Capture the cell that displays the provided text and extract its [x, y] central coordinate. 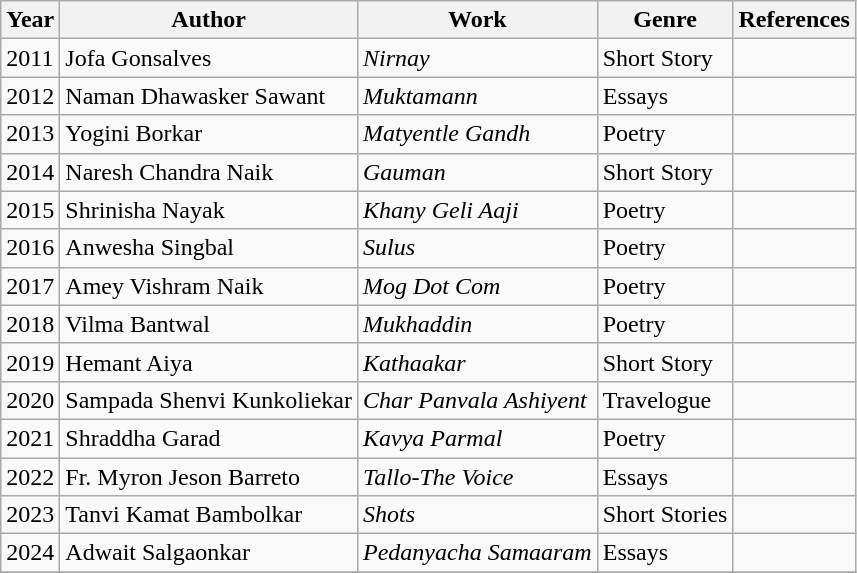
Shrinisha Nayak [209, 210]
Gauman [477, 172]
Pedanyacha Samaaram [477, 553]
Jofa Gonsalves [209, 58]
Shraddha Garad [209, 438]
Mog Dot Com [477, 286]
2011 [30, 58]
Fr. Myron Jeson Barreto [209, 477]
Year [30, 20]
2016 [30, 248]
2023 [30, 515]
Genre [665, 20]
Author [209, 20]
2015 [30, 210]
2018 [30, 324]
Naman Dhawasker Sawant [209, 96]
Kathaakar [477, 362]
Hemant Aiya [209, 362]
Tanvi Kamat Bambolkar [209, 515]
Travelogue [665, 400]
Shots [477, 515]
Vilma Bantwal [209, 324]
Work [477, 20]
2017 [30, 286]
2021 [30, 438]
2022 [30, 477]
2020 [30, 400]
Yogini Borkar [209, 134]
Sulus [477, 248]
Sampada Shenvi Kunkoliekar [209, 400]
Muktamann [477, 96]
2019 [30, 362]
2014 [30, 172]
Mukhaddin [477, 324]
2012 [30, 96]
Naresh Chandra Naik [209, 172]
Tallo-The Voice [477, 477]
Khany Geli Aaji [477, 210]
Nirnay [477, 58]
Anwesha Singbal [209, 248]
2013 [30, 134]
References [794, 20]
Short Stories [665, 515]
2024 [30, 553]
Adwait Salgaonkar [209, 553]
Char Panvala Ashiyent [477, 400]
Matyentle Gandh [477, 134]
Kavya Parmal [477, 438]
Amey Vishram Naik [209, 286]
